From the cell containing the given text, extract its center point as [X, Y] coordinate. 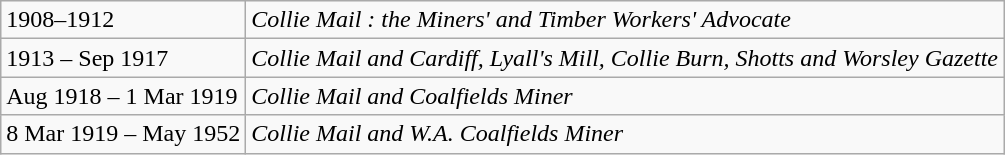
Collie Mail and W.A. Coalfields Miner [625, 134]
8 Mar 1919 – May 1952 [124, 134]
1913 – Sep 1917 [124, 58]
Collie Mail : the Miners' and Timber Workers' Advocate [625, 20]
1908–1912 [124, 20]
Collie Mail and Cardiff, Lyall's Mill, Collie Burn, Shotts and Worsley Gazette [625, 58]
Aug 1918 – 1 Mar 1919 [124, 96]
Collie Mail and Coalfields Miner [625, 96]
